Return [x, y] of the center of cell containing provided text 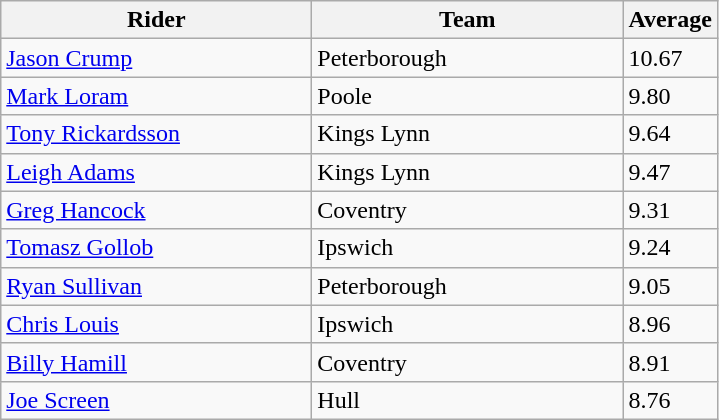
Tony Rickardsson [156, 134]
9.05 [670, 286]
8.91 [670, 362]
9.31 [670, 210]
9.47 [670, 172]
Poole [468, 96]
Greg Hancock [156, 210]
Joe Screen [156, 400]
8.96 [670, 324]
9.24 [670, 248]
9.80 [670, 96]
Billy Hamill [156, 362]
Average [670, 20]
Team [468, 20]
Rider [156, 20]
Leigh Adams [156, 172]
Tomasz Gollob [156, 248]
Mark Loram [156, 96]
Chris Louis [156, 324]
Jason Crump [156, 58]
10.67 [670, 58]
Ryan Sullivan [156, 286]
9.64 [670, 134]
8.76 [670, 400]
Hull [468, 400]
